Provide the [X, Y] coordinate of the cell's center where the given text is located.  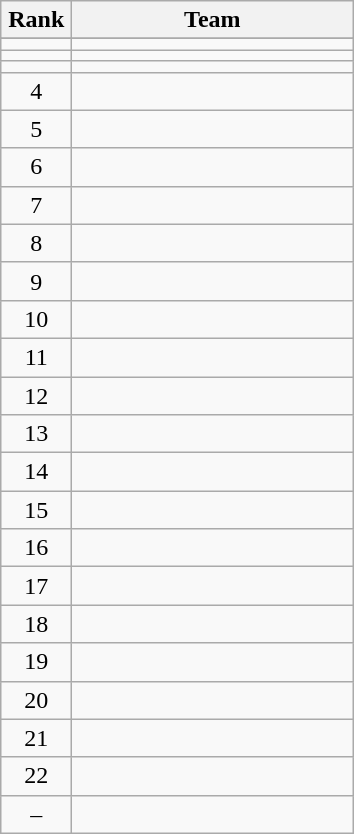
14 [36, 472]
10 [36, 319]
15 [36, 510]
– [36, 814]
18 [36, 624]
13 [36, 434]
8 [36, 243]
4 [36, 91]
17 [36, 586]
21 [36, 738]
22 [36, 776]
9 [36, 281]
7 [36, 205]
6 [36, 167]
Rank [36, 20]
12 [36, 395]
11 [36, 357]
19 [36, 662]
5 [36, 129]
Team [212, 20]
20 [36, 700]
16 [36, 548]
